Locate the cell with the specified text and output its (X, Y) center coordinate. 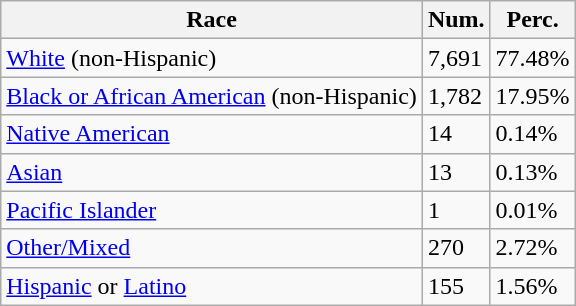
Black or African American (non-Hispanic) (212, 96)
0.01% (532, 210)
155 (456, 286)
0.13% (532, 172)
0.14% (532, 134)
77.48% (532, 58)
Num. (456, 20)
Asian (212, 172)
Hispanic or Latino (212, 286)
Pacific Islander (212, 210)
1 (456, 210)
17.95% (532, 96)
7,691 (456, 58)
Other/Mixed (212, 248)
2.72% (532, 248)
Perc. (532, 20)
14 (456, 134)
13 (456, 172)
Native American (212, 134)
1.56% (532, 286)
1,782 (456, 96)
270 (456, 248)
White (non-Hispanic) (212, 58)
Race (212, 20)
